Locate the cell with the specified text and output its (X, Y) center coordinate. 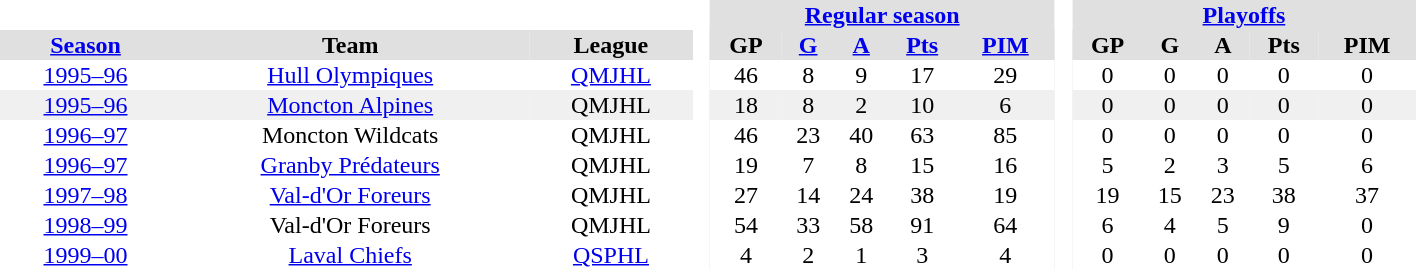
Regular season (882, 15)
17 (922, 75)
QSPHL (610, 255)
Laval Chiefs (350, 255)
League (610, 45)
64 (1006, 225)
18 (746, 105)
Team (350, 45)
37 (1367, 195)
40 (862, 135)
Moncton Wildcats (350, 135)
Hull Olympiques (350, 75)
54 (746, 225)
91 (922, 225)
27 (746, 195)
63 (922, 135)
7 (808, 165)
1999–00 (86, 255)
1997–98 (86, 195)
85 (1006, 135)
Granby Prédateurs (350, 165)
16 (1006, 165)
Playoffs (1244, 15)
24 (862, 195)
29 (1006, 75)
33 (808, 225)
Moncton Alpines (350, 105)
Season (86, 45)
58 (862, 225)
10 (922, 105)
1998–99 (86, 225)
1 (862, 255)
14 (808, 195)
